Scan for the cell matching the given text and deliver its (X, Y) coordinate at center. 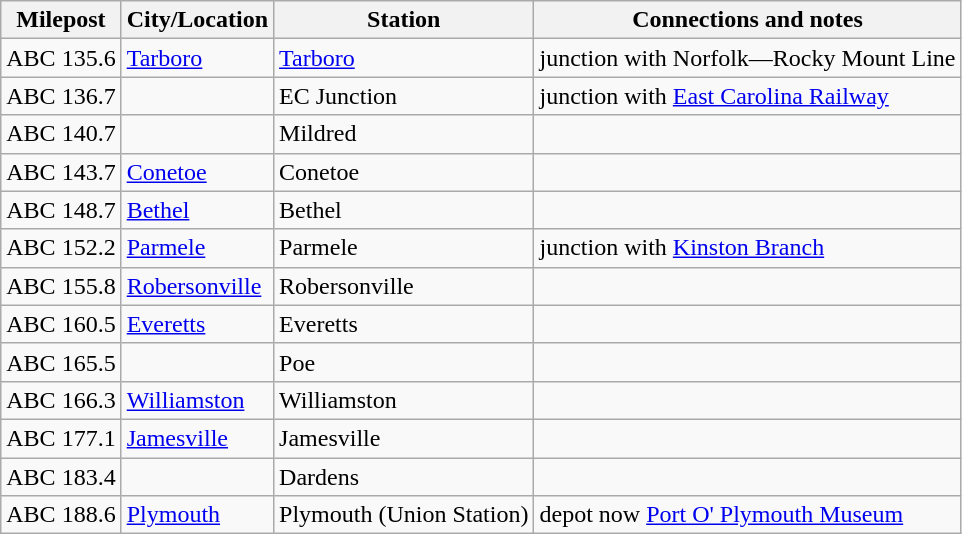
Poe (404, 362)
ABC 188.6 (61, 515)
junction with Kinston Branch (748, 248)
junction with East Carolina Railway (748, 96)
ABC 140.7 (61, 134)
depot now Port O' Plymouth Museum (748, 515)
ABC 143.7 (61, 172)
City/Location (197, 20)
Station (404, 20)
ABC 148.7 (61, 210)
ABC 166.3 (61, 400)
Milepost (61, 20)
ABC 135.6 (61, 58)
ABC 183.4 (61, 477)
ABC 152.2 (61, 248)
Plymouth (Union Station) (404, 515)
junction with Norfolk—Rocky Mount Line (748, 58)
ABC 155.8 (61, 286)
Dardens (404, 477)
ABC 160.5 (61, 324)
Plymouth (197, 515)
EC Junction (404, 96)
ABC 165.5 (61, 362)
ABC 177.1 (61, 438)
Connections and notes (748, 20)
Mildred (404, 134)
ABC 136.7 (61, 96)
